Pinpoint the cell where the given text exists, returning its (X, Y) midpoint coordinate. 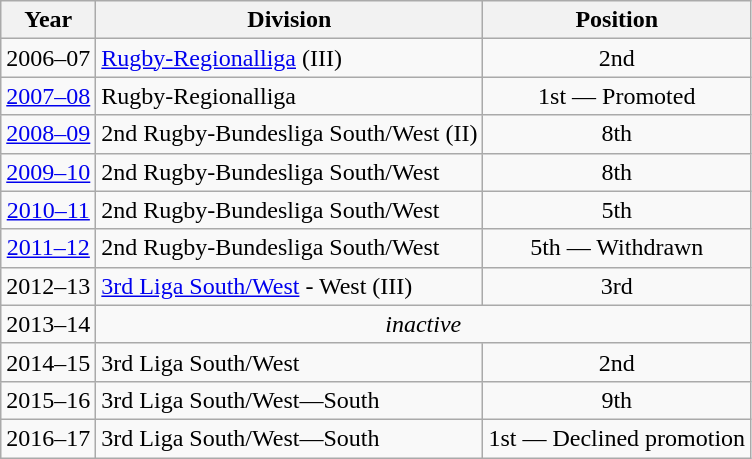
9th (617, 400)
2nd Rugby-Bundesliga South/West (II) (290, 134)
2014–15 (48, 362)
2007–08 (48, 96)
Year (48, 20)
2011–12 (48, 248)
Rugby-Regionalliga (290, 96)
Division (290, 20)
inactive (424, 324)
3rd (617, 286)
2016–17 (48, 438)
3rd Liga South/West - West (III) (290, 286)
2012–13 (48, 286)
Rugby-Regionalliga (III) (290, 58)
2006–07 (48, 58)
2009–10 (48, 172)
2008–09 (48, 134)
2010–11 (48, 210)
5th — Withdrawn (617, 248)
2015–16 (48, 400)
5th (617, 210)
1st — Declined promotion (617, 438)
Position (617, 20)
3rd Liga South/West (290, 362)
1st — Promoted (617, 96)
2013–14 (48, 324)
